Return [x, y] of the center of cell containing provided text 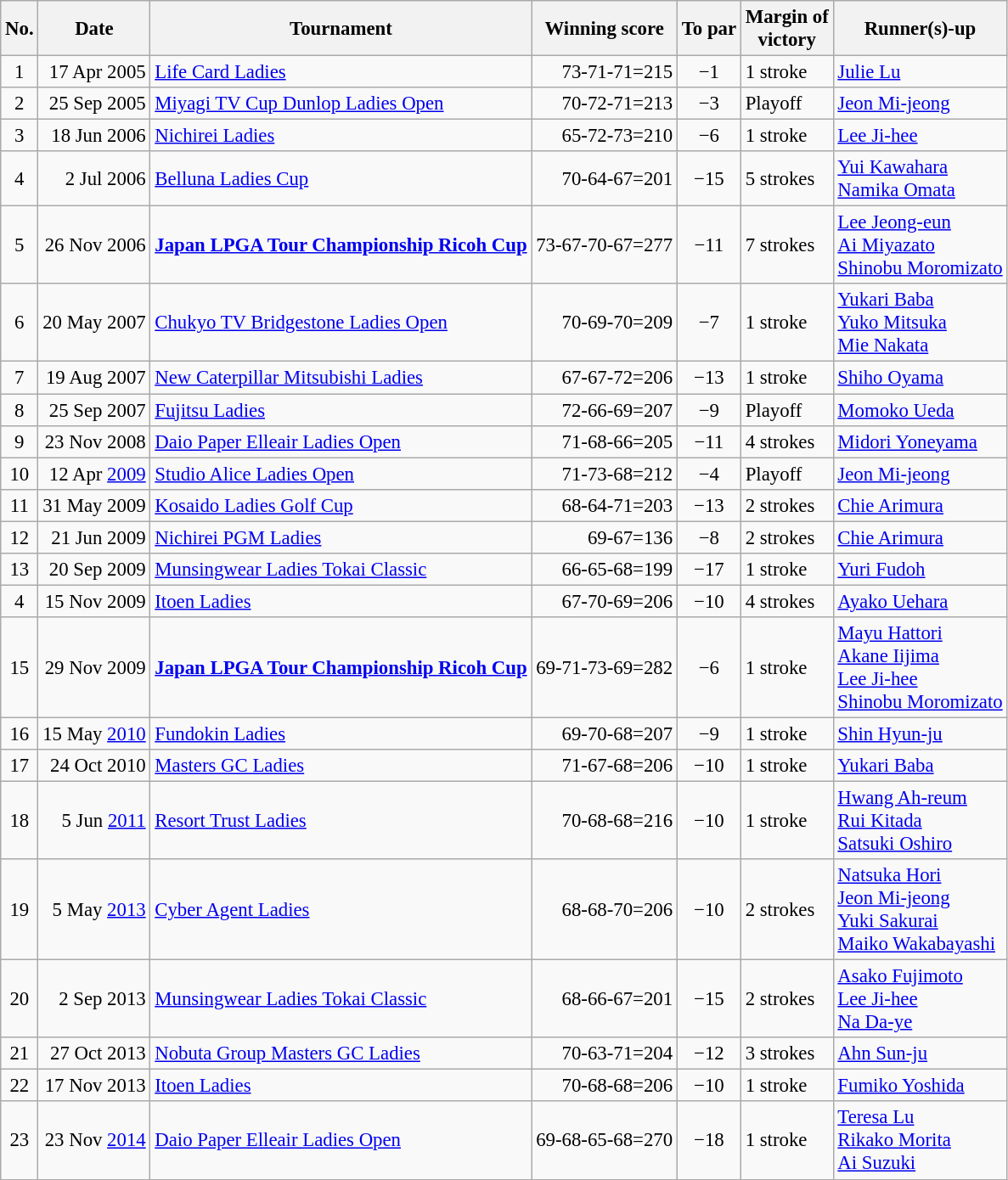
71-67-68=206 [605, 766]
Winning score [605, 29]
69-70-68=207 [605, 733]
Mayu Hattori Akane Iijima Lee Ji-hee Shinobu Moromizato [921, 667]
Yukari Baba [921, 766]
69-71-73-69=282 [605, 667]
Kosaido Ladies Golf Cup [341, 505]
31 May 2009 [94, 505]
Tournament [341, 29]
Nobuta Group Masters GC Ladies [341, 1054]
12 Apr 2009 [94, 474]
Resort Trust Ladies [341, 821]
10 [20, 474]
Masters GC Ladies [341, 766]
67-67-72=206 [605, 378]
25 Sep 2005 [94, 104]
22 [20, 1086]
−17 [708, 570]
19 Aug 2007 [94, 378]
7 strokes [786, 245]
29 Nov 2009 [94, 667]
70-72-71=213 [605, 104]
17 Apr 2005 [94, 72]
65-72-73=210 [605, 136]
23 Nov 2014 [94, 1141]
Fundokin Ladies [341, 733]
Ayako Uehara [921, 601]
−1 [708, 72]
15 [20, 667]
2 [20, 104]
13 [20, 570]
20 [20, 999]
−4 [708, 474]
Yui Kawahara Namika Omata [921, 178]
20 Sep 2009 [94, 570]
Yukari Baba Yuko Mitsuka Mie Nakata [921, 323]
Julie Lu [921, 72]
71-73-68=212 [605, 474]
20 May 2007 [94, 323]
Midori Yoneyama [921, 441]
24 Oct 2010 [94, 766]
69-68-65-68=270 [605, 1141]
70-64-67=201 [605, 178]
New Caterpillar Mitsubishi Ladies [341, 378]
66-65-68=199 [605, 570]
Date [94, 29]
Asako Fujimoto Lee Ji-hee Na Da-ye [921, 999]
73-67-70-67=277 [605, 245]
Momoko Ueda [921, 410]
Chukyo TV Bridgestone Ladies Open [341, 323]
−12 [708, 1054]
−18 [708, 1141]
70-68-68=206 [605, 1086]
Studio Alice Ladies Open [341, 474]
11 [20, 505]
27 Oct 2013 [94, 1054]
Lee Jeong-eun Ai Miyazato Shinobu Moromizato [921, 245]
3 strokes [786, 1054]
Miyagi TV Cup Dunlop Ladies Open [341, 104]
5 strokes [786, 178]
−8 [708, 537]
Cyber Agent Ladies [341, 910]
To par [708, 29]
Hwang Ah-reum Rui Kitada Satsuki Oshiro [921, 821]
Shiho Oyama [921, 378]
68-66-67=201 [605, 999]
16 [20, 733]
68-68-70=206 [605, 910]
72-66-69=207 [605, 410]
70-69-70=209 [605, 323]
Yuri Fudoh [921, 570]
5 Jun 2011 [94, 821]
6 [20, 323]
Fumiko Yoshida [921, 1086]
Fujitsu Ladies [341, 410]
8 [20, 410]
1 [20, 72]
23 [20, 1141]
Ahn Sun-ju [921, 1054]
7 [20, 378]
17 Nov 2013 [94, 1086]
Belluna Ladies Cup [341, 178]
Natsuka Hori Jeon Mi-jeong Yuki Sakurai Maiko Wakabayashi [921, 910]
67-70-69=206 [605, 601]
−7 [708, 323]
70-63-71=204 [605, 1054]
68-64-71=203 [605, 505]
Life Card Ladies [341, 72]
21 [20, 1054]
Runner(s)-up [921, 29]
Shin Hyun-ju [921, 733]
73-71-71=215 [605, 72]
23 Nov 2008 [94, 441]
71-68-66=205 [605, 441]
26 Nov 2006 [94, 245]
18 Jun 2006 [94, 136]
17 [20, 766]
25 Sep 2007 [94, 410]
9 [20, 441]
18 [20, 821]
5 [20, 245]
12 [20, 537]
Margin ofvictory [786, 29]
Nichirei PGM Ladies [341, 537]
19 [20, 910]
15 May 2010 [94, 733]
2 Sep 2013 [94, 999]
69-67=136 [605, 537]
70-68-68=216 [605, 821]
21 Jun 2009 [94, 537]
15 Nov 2009 [94, 601]
No. [20, 29]
Teresa Lu Rikako Morita Ai Suzuki [921, 1141]
5 May 2013 [94, 910]
3 [20, 136]
Nichirei Ladies [341, 136]
−3 [708, 104]
Lee Ji-hee [921, 136]
2 Jul 2006 [94, 178]
